Extract the (x, y) coordinate from the center of the cell holding the provided text.  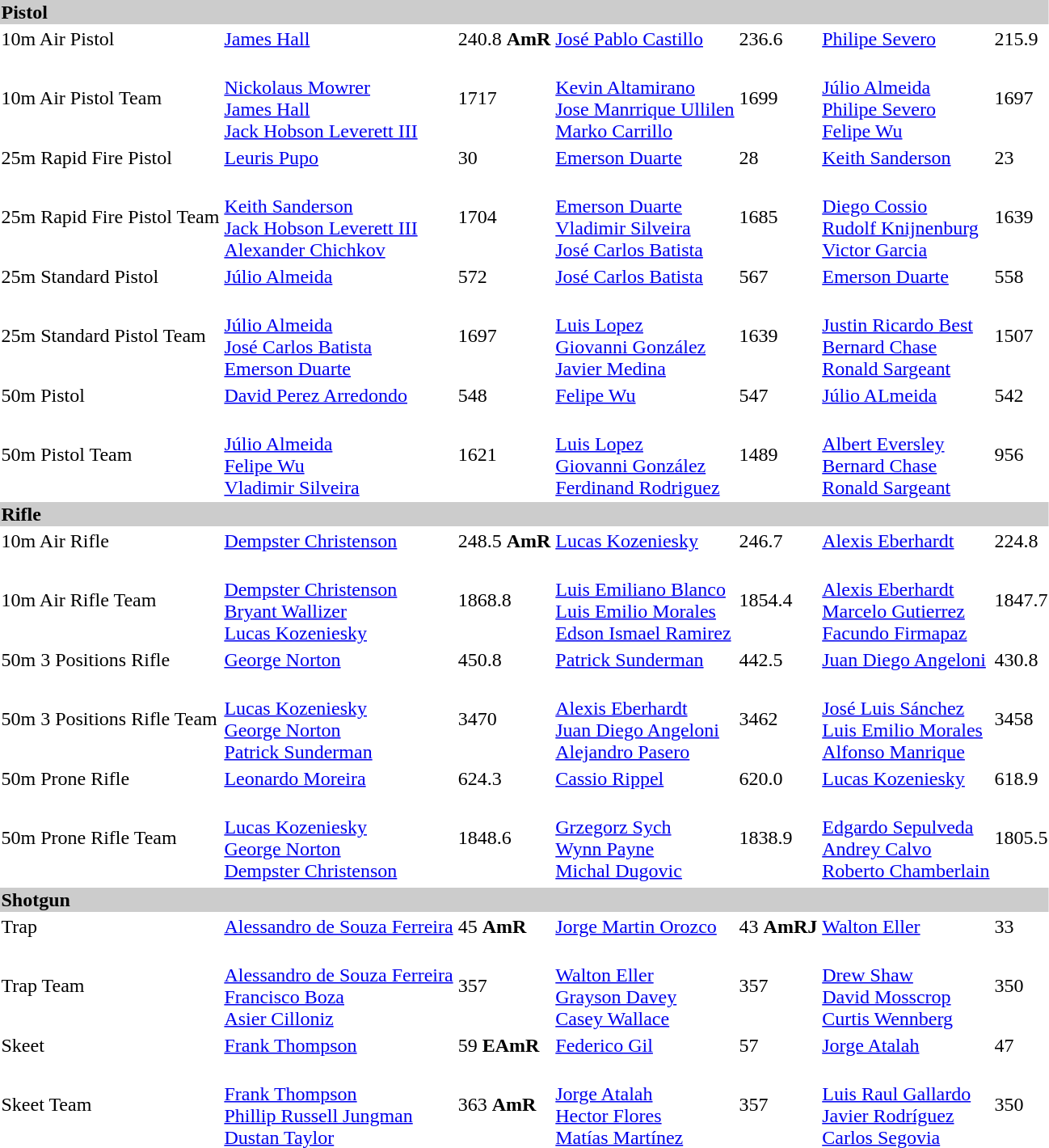
548 (504, 395)
Júlio ALmeida (906, 395)
547 (778, 395)
Frank Thompson (339, 1045)
572 (504, 276)
Federico Gil (645, 1045)
50m Prone Rifle Team (110, 838)
28 (778, 158)
Trap Team (110, 986)
25m Rapid Fire Pistol (110, 158)
Rifle (524, 514)
240.8 AmR (504, 39)
10m Air Rifle Team (110, 600)
43 AmRJ (778, 926)
Júlio AlmeidaFelipe WuVladimir Silveira (339, 454)
Shotgun (524, 900)
1805.5 (1022, 838)
1838.9 (778, 838)
1848.6 (504, 838)
Patrick Sunderman (645, 660)
George Norton (339, 660)
Alexis EberhardtMarcelo GutierrezFacundo Firmapaz (906, 600)
624.3 (504, 779)
Nickolaus MowrerJames HallJack Hobson Leverett III (339, 99)
45 AmR (504, 926)
50m 3 Positions Rifle Team (110, 720)
Grzegorz SychWynn PayneMichal Dugovic (645, 838)
Philipe Severo (906, 39)
Júlio Almeida (339, 276)
Leonardo Moreira (339, 779)
Diego CossioRudolf KnijnenburgVictor Garcia (906, 217)
248.5 AmR (504, 541)
Juan Diego Angeloni (906, 660)
David Perez Arredondo (339, 395)
Walton Eller (906, 926)
1854.4 (778, 600)
Pistol (524, 12)
Keith Sanderson (906, 158)
542 (1022, 395)
350 (1022, 986)
Alexis Eberhardt (906, 541)
1704 (504, 217)
Lucas KozenieskyGeorge NortonDempster Christenson (339, 838)
1847.7 (1022, 600)
Emerson DuarteVladimir SilveiraJosé Carlos Batista (645, 217)
50m Prone Rifle (110, 779)
Justin Ricardo BestBernard ChaseRonald Sargeant (906, 336)
23 (1022, 158)
956 (1022, 454)
James Hall (339, 39)
Cassio Rippel (645, 779)
Trap (110, 926)
1717 (504, 99)
224.8 (1022, 541)
59 EAmR (504, 1045)
10m Air Pistol Team (110, 99)
Jorge Martin Orozco (645, 926)
Leuris Pupo (339, 158)
Keith SandersonJack Hobson Leverett IIIAlexander Chichkov (339, 217)
Dempster Christenson (339, 541)
1868.8 (504, 600)
Skeet (110, 1045)
Luis Emiliano BlancoLuis Emilio MoralesEdson Ismael Ramirez (645, 600)
215.9 (1022, 39)
José Luis SánchezLuis Emilio MoralesAlfonso Manrique (906, 720)
50m Pistol (110, 395)
José Carlos Batista (645, 276)
Walton EllerGrayson DaveyCasey Wallace (645, 986)
Kevin AltamiranoJose Manrrique UllilenMarko Carrillo (645, 99)
25m Rapid Fire Pistol Team (110, 217)
Albert EversleyBernard ChaseRonald Sargeant (906, 454)
450.8 (504, 660)
1685 (778, 217)
50m 3 Positions Rifle (110, 660)
Luis LopezGiovanni GonzálezJavier Medina (645, 336)
Lucas KozenieskyGeorge NortonPatrick Sunderman (339, 720)
Alessandro de Souza FerreiraFrancisco BozaAsier Cilloniz (339, 986)
430.8 (1022, 660)
442.5 (778, 660)
57 (778, 1045)
618.9 (1022, 779)
José Pablo Castillo (645, 39)
236.6 (778, 39)
Luis LopezGiovanni GonzálezFerdinand Rodriguez (645, 454)
Júlio AlmeidaJosé Carlos BatistaEmerson Duarte (339, 336)
3458 (1022, 720)
Alessandro de Souza Ferreira (339, 926)
620.0 (778, 779)
567 (778, 276)
25m Standard Pistol (110, 276)
Júlio AlmeidaPhilipe SeveroFelipe Wu (906, 99)
10m Air Pistol (110, 39)
33 (1022, 926)
47 (1022, 1045)
Alexis EberhardtJuan Diego AngeloniAlejandro Pasero (645, 720)
Felipe Wu (645, 395)
25m Standard Pistol Team (110, 336)
10m Air Rifle (110, 541)
3470 (504, 720)
1699 (778, 99)
30 (504, 158)
Dempster ChristensonBryant WallizerLucas Kozeniesky (339, 600)
1489 (778, 454)
50m Pistol Team (110, 454)
246.7 (778, 541)
Drew ShawDavid MosscropCurtis Wennberg (906, 986)
Edgardo SepulvedaAndrey CalvoRoberto Chamberlain (906, 838)
1621 (504, 454)
3462 (778, 720)
1507 (1022, 336)
558 (1022, 276)
Jorge Atalah (906, 1045)
